Find where the given text appears and provide that cell's center as (X, Y) coordinate. 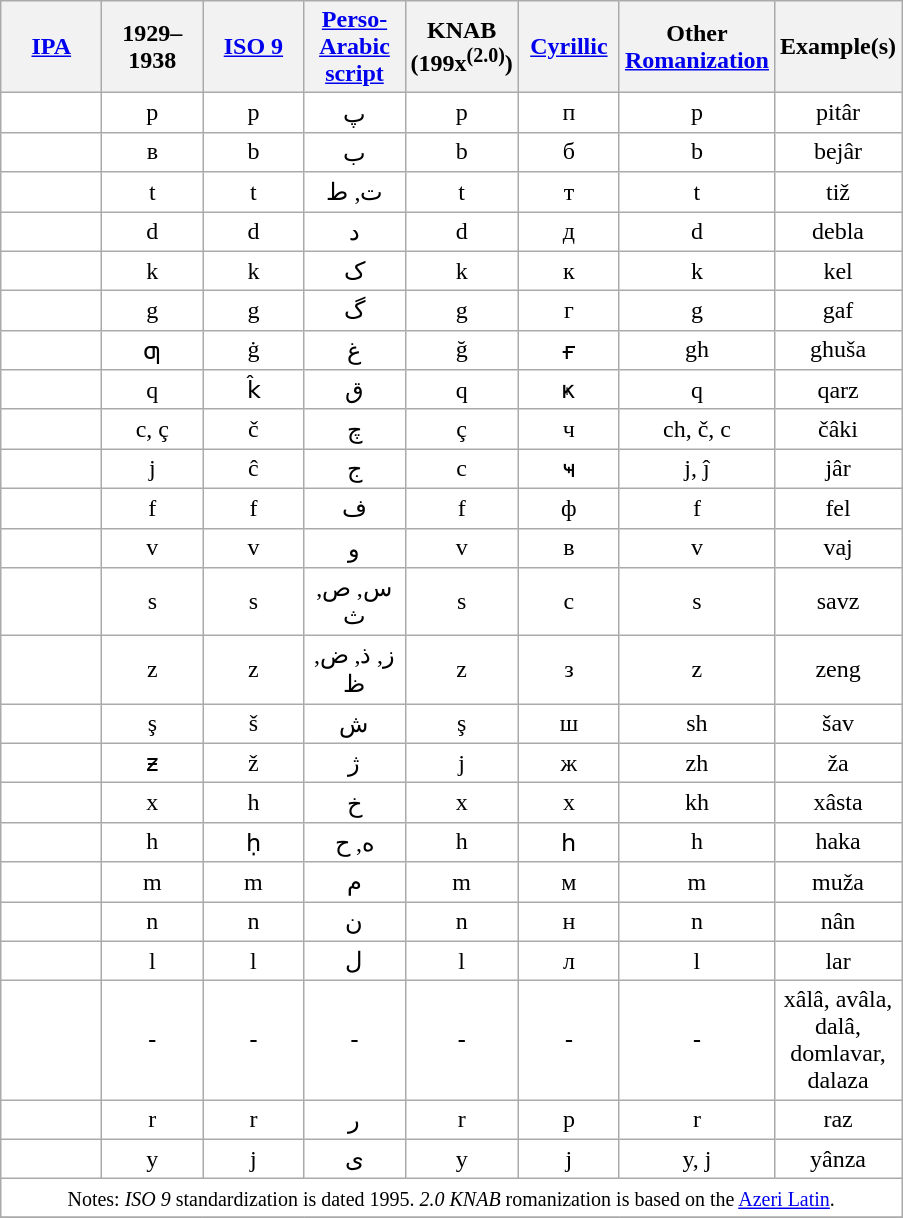
debla (838, 232)
و (354, 548)
č (254, 429)
ج (354, 469)
ĉ (254, 469)
ğ (462, 350)
س, ص, ث (354, 602)
š (254, 724)
с (568, 602)
ч (568, 429)
gaf (838, 311)
haka (838, 842)
qarz (838, 390)
ش (354, 724)
ш (568, 724)
fel (838, 508)
k̂ (254, 390)
к (568, 271)
Perso-Arabic script (354, 47)
ISO 9 (254, 47)
ی (354, 1159)
c (462, 469)
б (568, 152)
چ (354, 429)
ه, ح (354, 842)
y, j (696, 1159)
kel (838, 271)
ж (568, 763)
IPA (52, 47)
xâlâ, avâla, dalâ, domlavar, dalaza (838, 1040)
sh (696, 724)
tiž (838, 192)
pitâr (838, 113)
lar (838, 961)
xâsta (838, 803)
ç (462, 429)
ƣ (152, 350)
Cyrillic (568, 47)
yânza (838, 1159)
ф (568, 508)
خ (354, 803)
Notes: ISO 9 standardization is dated 1995. 2.0 KNAB romanization is based on the Azeri Latin. (452, 1198)
д (568, 232)
گ (354, 311)
м (568, 882)
т (568, 192)
KNAB (199x(2.0)) (462, 47)
پ (354, 113)
ت, ط (354, 192)
zh (696, 763)
л (568, 961)
c, ç (152, 429)
zeng (838, 670)
ҝ (568, 390)
ј (568, 1159)
ch, č, c (696, 429)
ل (354, 961)
ġ (254, 350)
غ (354, 350)
čâki (838, 429)
ҹ (568, 469)
bejâr (838, 152)
1929–1938 (152, 47)
ق (354, 390)
vaj (838, 548)
ƶ (152, 763)
ža (838, 763)
د (354, 232)
ḥ (254, 842)
Other Romanization (696, 47)
kh (696, 803)
ghuša (838, 350)
ف (354, 508)
н (568, 922)
Example(s) (838, 47)
muža (838, 882)
ر (354, 1120)
ғ (568, 350)
ž (254, 763)
gh (696, 350)
ن (354, 922)
jâr (838, 469)
savz (838, 602)
šav (838, 724)
һ (568, 842)
ک (354, 271)
raz (838, 1120)
ز, ذ, ض, ظ (354, 670)
з (568, 670)
г (568, 311)
nân (838, 922)
р (568, 1120)
п (568, 113)
ب (354, 152)
م (354, 882)
ژ (354, 763)
j, ĵ (696, 469)
